For the text-containing cell, return its midpoint in [X, Y] coordinate format. 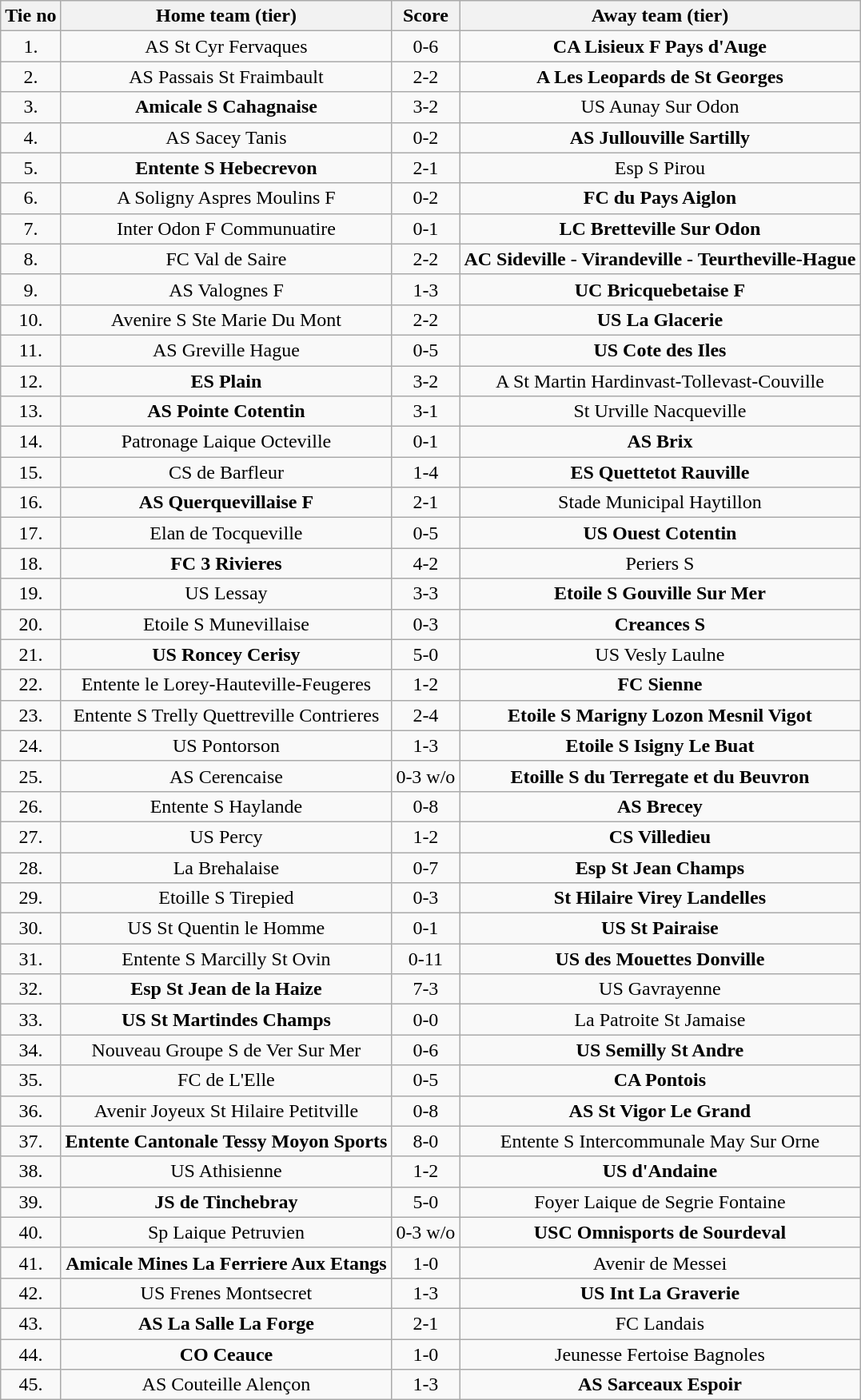
FC du Pays Aiglon [660, 198]
35. [30, 1080]
29. [30, 898]
45. [30, 1385]
CS de Barfleur [226, 472]
ES Quettetot Rauville [660, 472]
3-1 [425, 412]
Etoile S Marigny Lozon Mesnil Vigot [660, 715]
Avenire S Ste Marie Du Mont [226, 320]
CA Lisieux F Pays d'Auge [660, 46]
FC de L'Elle [226, 1080]
26. [30, 806]
AS Jullouville Sartilly [660, 137]
19. [30, 594]
Entente S Marcilly St Ovin [226, 959]
Inter Odon F Communuatire [226, 229]
24. [30, 746]
23. [30, 715]
30. [30, 929]
16. [30, 503]
39. [30, 1202]
Avenir Joyeux St Hilaire Petitville [226, 1111]
7-3 [425, 989]
15. [30, 472]
US Lessay [226, 594]
ES Plain [226, 381]
Patronage Laique Octeville [226, 442]
3-3 [425, 594]
Tie no [30, 16]
US Ouest Cotentin [660, 533]
7. [30, 229]
21. [30, 654]
AS Greville Hague [226, 350]
Foyer Laique de Segrie Fontaine [660, 1202]
Nouveau Groupe S de Ver Sur Mer [226, 1050]
AS Querquevillaise F [226, 503]
40. [30, 1232]
17. [30, 533]
St Hilaire Virey Landelles [660, 898]
Etoile S Gouville Sur Mer [660, 594]
25. [30, 776]
AS St Vigor Le Grand [660, 1111]
Entente S Trelly Quettreville Contrieres [226, 715]
Periers S [660, 563]
AC Sideville - Virandeville - Teurtheville-Hague [660, 259]
Jeunesse Fertoise Bagnoles [660, 1354]
Esp St Jean Champs [660, 867]
Home team (tier) [226, 16]
AS St Cyr Fervaques [226, 46]
AS Couteille Alençon [226, 1385]
CA Pontois [660, 1080]
27. [30, 837]
USC Omnisports de Sourdeval [660, 1232]
Stade Municipal Haytillon [660, 503]
Avenir de Messei [660, 1263]
UC Bricquebetaise F [660, 289]
US Int La Graverie [660, 1293]
La Patroite St Jamaise [660, 1020]
2. [30, 77]
44. [30, 1354]
14. [30, 442]
Etoille S du Terregate et du Beuvron [660, 776]
22. [30, 685]
Entente S Hebecrevon [226, 168]
Entente le Lorey-Hauteville-Feugeres [226, 685]
Etoile S Isigny Le Buat [660, 746]
0-11 [425, 959]
St Urville Nacqueville [660, 412]
3. [30, 107]
12. [30, 381]
FC Landais [660, 1323]
AS La Salle La Forge [226, 1323]
2-4 [425, 715]
11. [30, 350]
JS de Tinchebray [226, 1202]
La Brehalaise [226, 867]
4. [30, 137]
Creances S [660, 624]
13. [30, 412]
Entente S Intercommunale May Sur Orne [660, 1141]
US Pontorson [226, 746]
LC Bretteville Sur Odon [660, 229]
AS Brecey [660, 806]
5. [30, 168]
36. [30, 1111]
CO Ceauce [226, 1354]
US St Martindes Champs [226, 1020]
US La Glacerie [660, 320]
US Roncey Cerisy [226, 654]
US Aunay Sur Odon [660, 107]
33. [30, 1020]
FC Sienne [660, 685]
US St Quentin le Homme [226, 929]
28. [30, 867]
1. [30, 46]
1-4 [425, 472]
32. [30, 989]
42. [30, 1293]
Score [425, 16]
10. [30, 320]
AS Brix [660, 442]
US Cote des Iles [660, 350]
AS Pointe Cotentin [226, 412]
AS Valognes F [226, 289]
Amicale Mines La Ferriere Aux Etangs [226, 1263]
US Percy [226, 837]
37. [30, 1141]
8. [30, 259]
43. [30, 1323]
AS Sacey Tanis [226, 137]
20. [30, 624]
Amicale S Cahagnaise [226, 107]
Away team (tier) [660, 16]
US Gavrayenne [660, 989]
A St Martin Hardinvast-Tollevast-Couville [660, 381]
31. [30, 959]
0-7 [425, 867]
AS Cerencaise [226, 776]
US Athisienne [226, 1171]
US St Pairaise [660, 929]
US Vesly Laulne [660, 654]
Esp S Pirou [660, 168]
41. [30, 1263]
CS Villedieu [660, 837]
Sp Laique Petruvien [226, 1232]
US des Mouettes Donville [660, 959]
0-0 [425, 1020]
Elan de Tocqueville [226, 533]
AS Passais St Fraimbault [226, 77]
FC Val de Saire [226, 259]
US d'Andaine [660, 1171]
6. [30, 198]
FC 3 Rivieres [226, 563]
4-2 [425, 563]
9. [30, 289]
Esp St Jean de la Haize [226, 989]
Etoille S Tirepied [226, 898]
38. [30, 1171]
A Les Leopards de St Georges [660, 77]
34. [30, 1050]
US Frenes Montsecret [226, 1293]
Entente Cantonale Tessy Moyon Sports [226, 1141]
Etoile S Munevillaise [226, 624]
8-0 [425, 1141]
AS Sarceaux Espoir [660, 1385]
US Semilly St Andre [660, 1050]
Entente S Haylande [226, 806]
18. [30, 563]
A Soligny Aspres Moulins F [226, 198]
